Return [X, Y] of the center of cell containing provided text 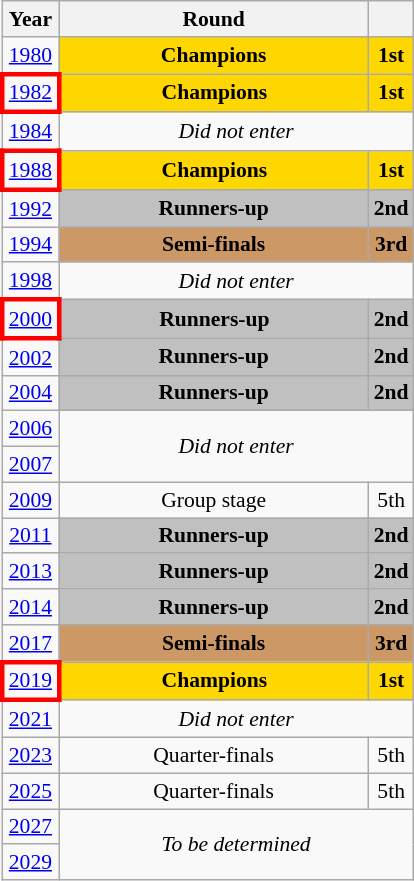
2014 [30, 607]
2011 [30, 536]
Year [30, 19]
2019 [30, 682]
2002 [30, 356]
1998 [30, 282]
2021 [30, 720]
Round [214, 19]
2000 [30, 320]
2025 [30, 791]
1994 [30, 245]
2017 [30, 644]
1988 [30, 170]
To be determined [236, 844]
1982 [30, 94]
2013 [30, 572]
2009 [30, 500]
1992 [30, 208]
2023 [30, 756]
Group stage [214, 500]
2004 [30, 393]
1984 [30, 132]
1980 [30, 56]
2007 [30, 465]
2006 [30, 429]
2027 [30, 827]
2029 [30, 863]
